Capture the cell that displays the provided text and extract its (x, y) central coordinate. 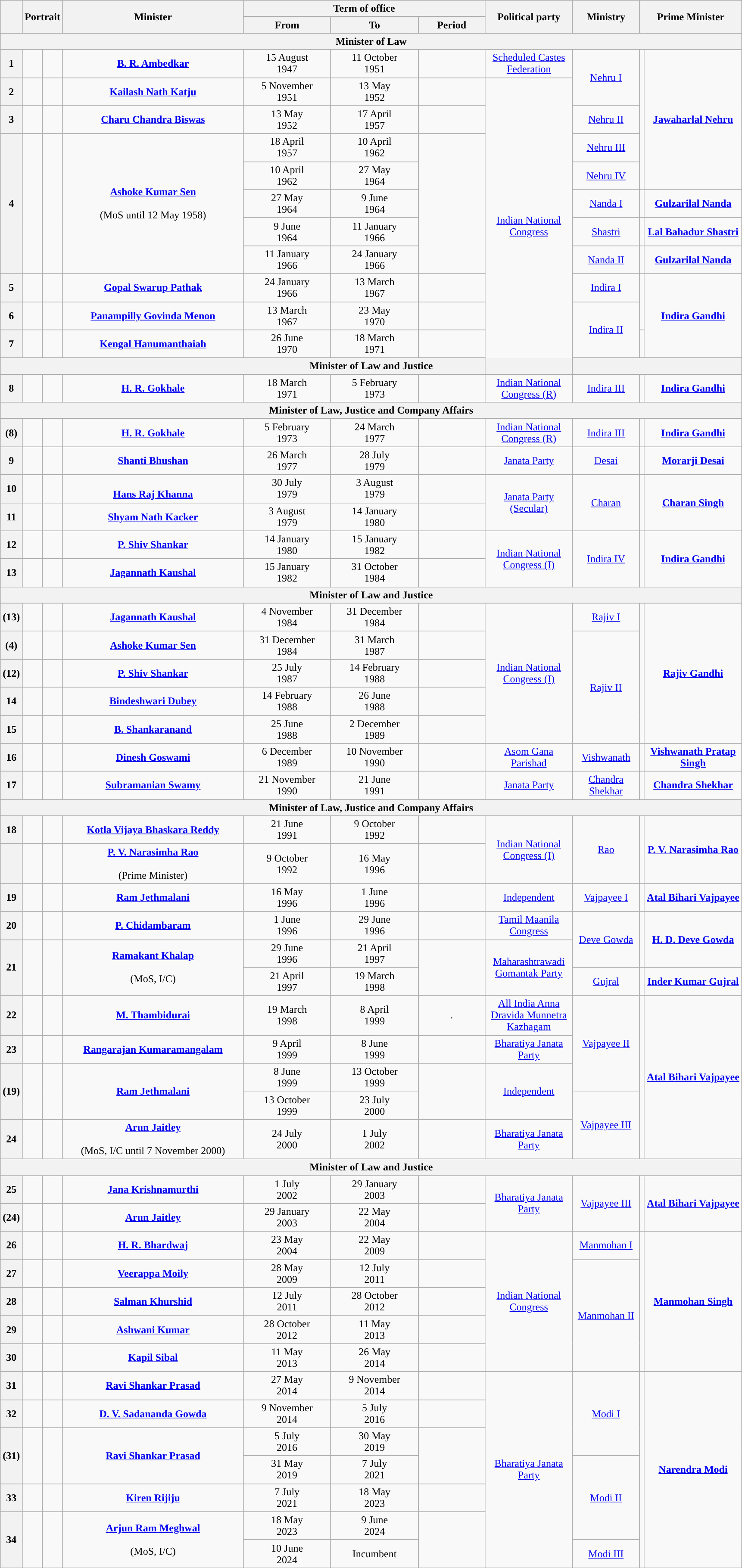
Rangarajan Kumaramangalam (153, 1049)
23 July2000 (375, 1105)
Gopal Swarup Pathak (153, 288)
H. R. Bhardwaj (153, 1246)
Narendra Modi (693, 1470)
Ministry (606, 17)
Rajiv I (606, 617)
Nehru II (606, 120)
H. D. Deve Gowda (693, 940)
30 May2019 (375, 1441)
Inder Kumar Gujral (693, 981)
17 April1957 (375, 120)
Indira II (606, 330)
Nehru IV (606, 176)
Scheduled Castes Federation (529, 64)
Arun Jaitley(MoS, I/C until 7 November 2000) (153, 1139)
Term of office (365, 9)
18 (11, 830)
Arjun Ram Meghwal(MoS, I/C) (153, 1540)
Nehru III (606, 147)
24 March1977 (375, 432)
(31) (11, 1456)
(24) (11, 1217)
Indira IV (606, 559)
(12) (11, 673)
6 (11, 315)
34 (11, 1540)
Vajpayee I (606, 898)
10 June2024 (287, 1553)
22 May2009 (375, 1246)
(13) (11, 617)
Portrait (43, 17)
(19) (11, 1091)
(4) (11, 645)
Charan (606, 503)
5 November1951 (287, 91)
D. V. Sadananda Gowda (153, 1414)
B. Shankaranand (153, 729)
Kailash Nath Katju (153, 91)
Modi II (606, 1497)
25 June1988 (287, 729)
23 May2004 (287, 1246)
30 (11, 1358)
Modi I (606, 1414)
25 July1987 (287, 673)
33 (11, 1497)
28 (11, 1302)
Arun Jaitley (153, 1217)
14 (11, 701)
Rao (606, 849)
4 (11, 203)
15 August1947 (287, 64)
Panampilly Govinda Menon (153, 315)
Indira I (606, 288)
M. Thambidurai (153, 1015)
Nanda II (606, 259)
Political party (529, 17)
27 May2014 (287, 1385)
3 (11, 120)
17 (11, 786)
29 (11, 1329)
Kapil Sibal (153, 1358)
15 (11, 729)
26 May2014 (375, 1358)
Gujral (606, 981)
31 March1987 (375, 645)
1 (11, 64)
P. V. Narasimha Rao (693, 849)
23 May1970 (375, 315)
Manmohan II (606, 1316)
Vajpayee II (606, 1043)
26 June1970 (287, 344)
26 June1988 (375, 701)
Morarji Desai (693, 461)
Manmohan Singh (693, 1302)
Tamil Maanila Congress (529, 925)
Maharashtrawadi Gomantak Party (529, 968)
All India Anna Dravida Munnetra Kazhagam (529, 1015)
7 (11, 344)
P. V. Narasimha Rao(Prime Minister) (153, 864)
24 July2000 (287, 1139)
Asom Gana Parishad (529, 757)
Shanti Bhushan (153, 461)
Ashoke Kumar Sen (153, 645)
Kengal Hanumanthaiah (153, 344)
Nanda I (606, 203)
25 (11, 1189)
Ashoke Kumar Sen(MoS until 12 May 1958) (153, 203)
Ashwani Kumar (153, 1329)
21 (11, 968)
6 December1989 (287, 757)
11 (11, 517)
11 October1951 (375, 64)
18 April1957 (287, 147)
9 June2024 (375, 1526)
Salman Khurshid (153, 1302)
30 July1979 (287, 488)
From (287, 25)
To (375, 25)
8 (11, 389)
Modi III (606, 1553)
22 May2004 (375, 1217)
21 November1990 (287, 786)
Subramanian Swamy (153, 786)
Charu Chandra Biswas (153, 120)
4 November1984 (287, 617)
B. R. Ambedkar (153, 64)
Desai (606, 461)
26 (11, 1246)
31 (11, 1385)
10 November1990 (375, 757)
Janata Party (Secular) (529, 503)
Bindeshwari Dubey (153, 701)
19 (11, 898)
27 (11, 1273)
Shyam Nath Kacker (153, 517)
13 (11, 573)
Prime Minister (691, 17)
Jana Krishnamurthi (153, 1189)
Lal Bahadur Shastri (693, 232)
Manmohan I (606, 1246)
22 (11, 1015)
28 May2009 (287, 1273)
(8) (11, 432)
23 (11, 1049)
Hans Raj Khanna (153, 488)
8 April1999 (375, 1015)
Charan Singh (693, 503)
9 (11, 461)
Kotla Vijaya Bhaskara Reddy (153, 830)
P. Chidambaram (153, 925)
Deve Gowda (606, 940)
Vishwanath Pratap Singh (693, 757)
Jawaharlal Nehru (693, 120)
Minister of Law (371, 41)
12 (11, 544)
Minister (153, 17)
9 April1999 (287, 1049)
Shastri (606, 232)
26 March1977 (287, 461)
Rajiv II (606, 687)
Dinesh Goswami (153, 757)
. (452, 1015)
2 December1989 (375, 729)
24 (11, 1139)
31 October1984 (375, 573)
Kiren Rijiju (153, 1497)
Incumbent (375, 1553)
Period (452, 25)
10 (11, 488)
32 (11, 1414)
Rajiv Gandhi (693, 673)
31 May2019 (287, 1470)
Nehru I (606, 78)
16 (11, 757)
2 (11, 91)
Veerappa Moily (153, 1273)
Vishwanath (606, 757)
Ramakant Khalap(MoS, I/C) (153, 968)
28 July1979 (375, 461)
5 (11, 288)
20 (11, 925)
